Detect which cell encompasses the target text, then output its [x, y] center coordinate. 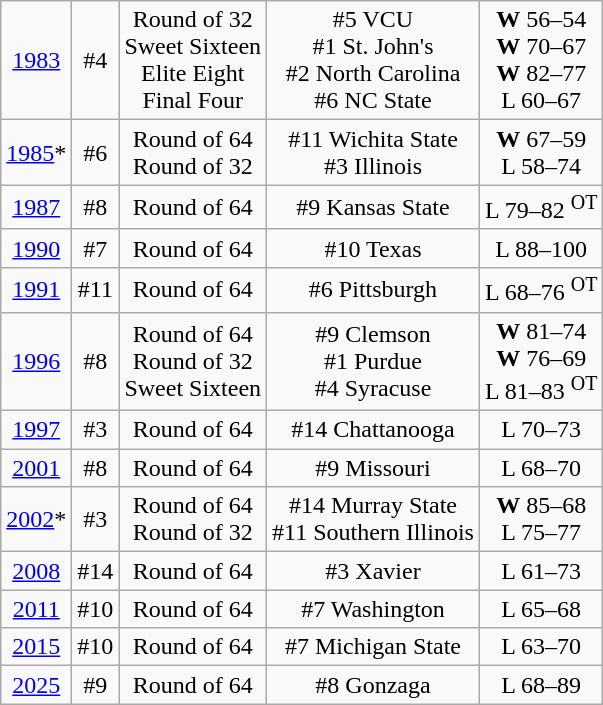
L 65–68 [541, 609]
1991 [36, 290]
#9 Kansas State [374, 208]
#9 [96, 685]
#5 VCU#1 St. John's#2 North Carolina#6 NC State [374, 60]
L 70–73 [541, 430]
L 61–73 [541, 571]
#14 Chattanooga [374, 430]
2011 [36, 609]
W 85–68L 75–77 [541, 520]
1997 [36, 430]
1990 [36, 248]
L 68–76 OT [541, 290]
#9 Clemson#1 Purdue#4 Syracuse [374, 362]
#11 Wichita State#3 Illinois [374, 152]
L 63–70 [541, 647]
#7 Michigan State [374, 647]
2015 [36, 647]
#7 [96, 248]
L 79–82 OT [541, 208]
W 67–59L 58–74 [541, 152]
1983 [36, 60]
2001 [36, 468]
#9 Missouri [374, 468]
L 88–100 [541, 248]
Round of 32Sweet SixteenElite EightFinal Four [193, 60]
2002* [36, 520]
W 56–54W 70–67W 82–77L 60–67 [541, 60]
#8 Gonzaga [374, 685]
#14 Murray State#11 Southern Illinois [374, 520]
2025 [36, 685]
1985* [36, 152]
#6 Pittsburgh [374, 290]
#3 Xavier [374, 571]
#4 [96, 60]
2008 [36, 571]
W 81–74W 76–69L 81–83 OT [541, 362]
#14 [96, 571]
#11 [96, 290]
#10 Texas [374, 248]
1987 [36, 208]
L 68–70 [541, 468]
#6 [96, 152]
Round of 64Round of 32Sweet Sixteen [193, 362]
1996 [36, 362]
#7 Washington [374, 609]
L 68–89 [541, 685]
